Detect which cell encompasses the target text, then output its [x, y] center coordinate. 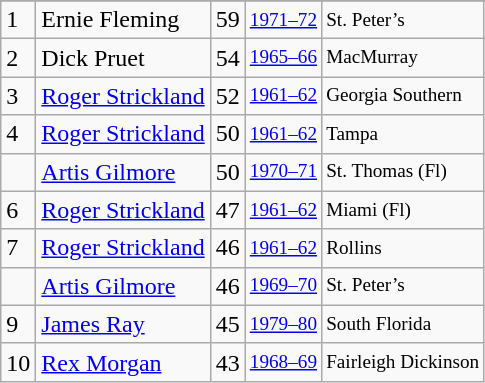
Rex Morgan [123, 362]
10 [18, 362]
1971–72 [283, 20]
52 [228, 96]
James Ray [123, 324]
Dick Pruet [123, 58]
MacMurray [403, 58]
9 [18, 324]
3 [18, 96]
1968–69 [283, 362]
Fairleigh Dickinson [403, 362]
Rollins [403, 248]
45 [228, 324]
Ernie Fleming [123, 20]
43 [228, 362]
7 [18, 248]
South Florida [403, 324]
Tampa [403, 134]
1965–66 [283, 58]
47 [228, 210]
1969–70 [283, 286]
1970–71 [283, 172]
Georgia Southern [403, 96]
6 [18, 210]
Miami (Fl) [403, 210]
54 [228, 58]
2 [18, 58]
St. Thomas (Fl) [403, 172]
4 [18, 134]
1979–80 [283, 324]
59 [228, 20]
1 [18, 20]
